For the text-containing cell, return its midpoint in (X, Y) coordinate format. 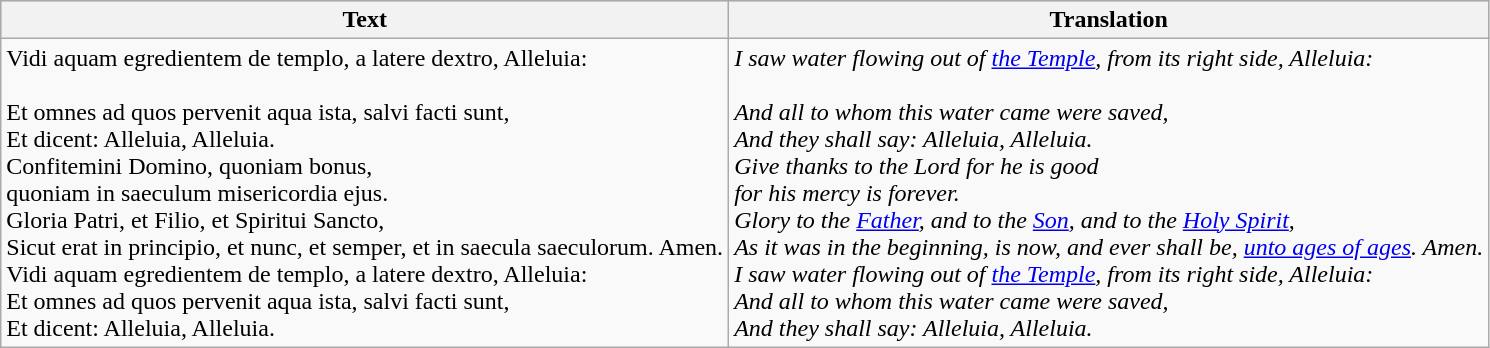
Text (365, 20)
Translation (1109, 20)
